From the cell containing the given text, extract its center point as [x, y] coordinate. 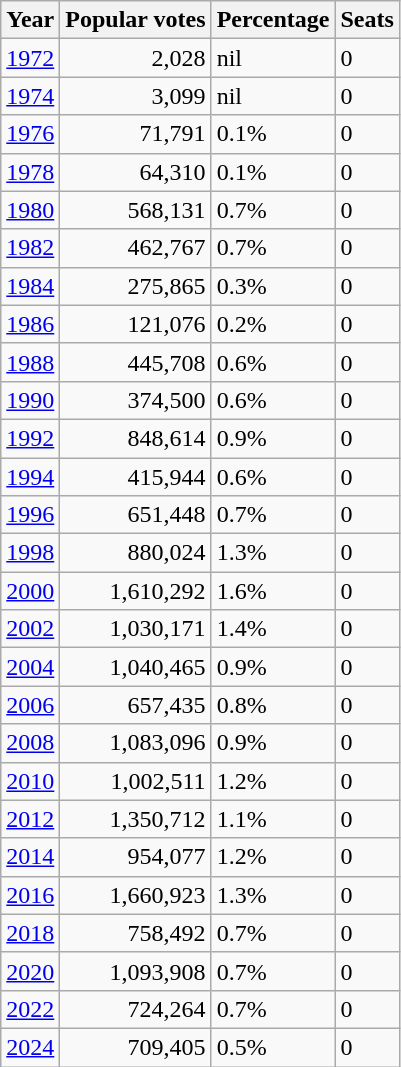
1,002,511 [136, 781]
Popular votes [136, 20]
1.6% [273, 591]
848,614 [136, 438]
2010 [30, 781]
1982 [30, 248]
415,944 [136, 477]
0.5% [273, 1047]
121,076 [136, 324]
758,492 [136, 933]
1,660,923 [136, 895]
2022 [30, 1009]
2002 [30, 629]
2000 [30, 591]
2012 [30, 819]
3,099 [136, 96]
0.8% [273, 705]
1,350,712 [136, 819]
568,131 [136, 210]
2020 [30, 971]
1976 [30, 134]
0.3% [273, 286]
1994 [30, 477]
1988 [30, 362]
64,310 [136, 172]
1996 [30, 515]
2008 [30, 743]
709,405 [136, 1047]
880,024 [136, 553]
Seats [367, 20]
2006 [30, 705]
651,448 [136, 515]
445,708 [136, 362]
724,264 [136, 1009]
2014 [30, 857]
2024 [30, 1047]
954,077 [136, 857]
1,093,908 [136, 971]
1,030,171 [136, 629]
374,500 [136, 400]
71,791 [136, 134]
1990 [30, 400]
1,040,465 [136, 667]
275,865 [136, 286]
1.4% [273, 629]
Percentage [273, 20]
Year [30, 20]
1992 [30, 438]
2004 [30, 667]
1984 [30, 286]
1986 [30, 324]
1972 [30, 58]
2018 [30, 933]
1.1% [273, 819]
657,435 [136, 705]
1980 [30, 210]
1974 [30, 96]
2016 [30, 895]
462,767 [136, 248]
1978 [30, 172]
1998 [30, 553]
2,028 [136, 58]
1,083,096 [136, 743]
1,610,292 [136, 591]
0.2% [273, 324]
